Find where the given text appears and provide that cell's center as (X, Y) coordinate. 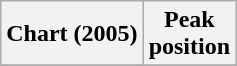
Chart (2005) (72, 34)
Peakposition (189, 34)
